Capture the cell that displays the provided text and extract its [X, Y] central coordinate. 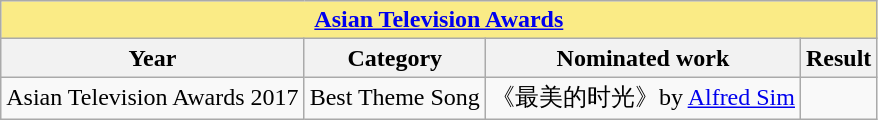
Asian Television Awards 2017 [152, 98]
Year [152, 58]
Best Theme Song [394, 98]
Category [394, 58]
Asian Television Awards [439, 20]
Result [838, 58]
《最美的时光》by Alfred Sim [642, 98]
Nominated work [642, 58]
